Find where the given text appears and provide that cell's center as [x, y] coordinate. 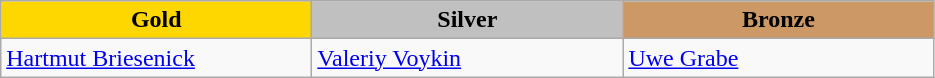
Bronze [778, 20]
Valeriy Voykin [468, 58]
Uwe Grabe [778, 58]
Hartmut Briesenick [156, 58]
Gold [156, 20]
Silver [468, 20]
